Pinpoint the cell where the given text exists, returning its (x, y) midpoint coordinate. 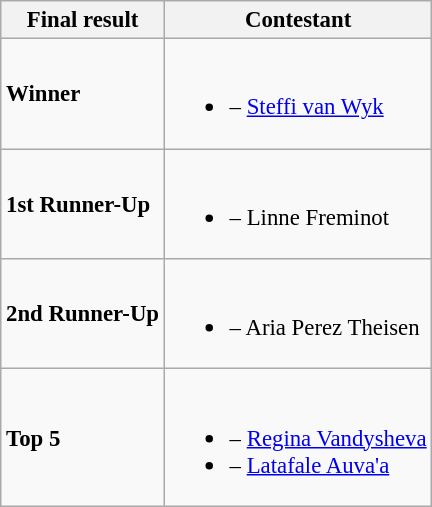
– Steffi van Wyk (298, 94)
– Aria Perez Theisen (298, 314)
Top 5 (83, 438)
Winner (83, 94)
Contestant (298, 20)
1st Runner-Up (83, 204)
– Regina Vandysheva – Latafale Auva'a (298, 438)
2nd Runner-Up (83, 314)
Final result (83, 20)
– Linne Freminot (298, 204)
